For the text-containing cell, return its midpoint in (x, y) coordinate format. 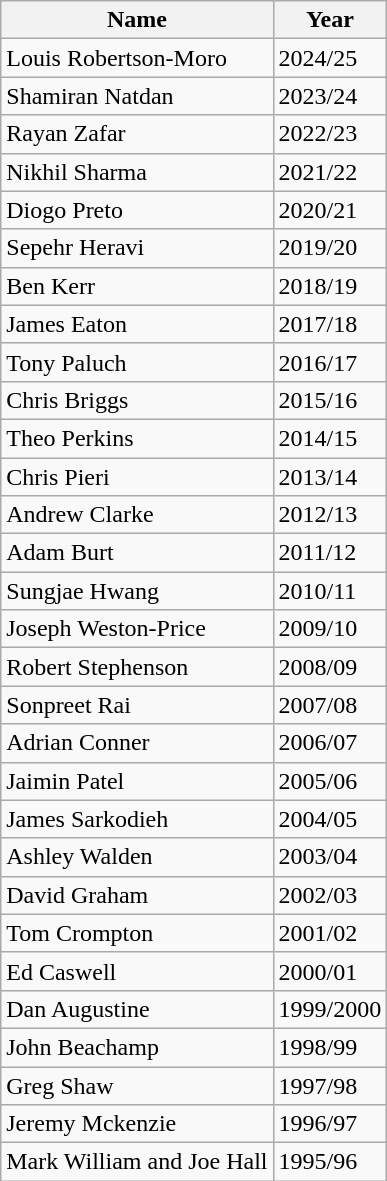
1998/99 (330, 1047)
Chris Briggs (137, 400)
2016/17 (330, 362)
2021/22 (330, 172)
2012/13 (330, 515)
2022/23 (330, 134)
2000/01 (330, 971)
Louis Robertson-Moro (137, 58)
2010/11 (330, 591)
Jaimin Patel (137, 781)
2001/02 (330, 933)
Tom Crompton (137, 933)
Rayan Zafar (137, 134)
Tony Paluch (137, 362)
2011/12 (330, 553)
Sonpreet Rai (137, 705)
Sungjae Hwang (137, 591)
Mark William and Joe Hall (137, 1162)
Year (330, 20)
2013/14 (330, 477)
2007/08 (330, 705)
Diogo Preto (137, 210)
2008/09 (330, 667)
2020/21 (330, 210)
2002/03 (330, 895)
2017/18 (330, 324)
Adam Burt (137, 553)
Theo Perkins (137, 438)
John Beachamp (137, 1047)
Robert Stephenson (137, 667)
James Sarkodieh (137, 819)
Name (137, 20)
Shamiran Natdan (137, 96)
Chris Pieri (137, 477)
Dan Augustine (137, 1009)
2003/04 (330, 857)
Ed Caswell (137, 971)
2006/07 (330, 743)
2024/25 (330, 58)
2023/24 (330, 96)
2015/16 (330, 400)
David Graham (137, 895)
Nikhil Sharma (137, 172)
2018/19 (330, 286)
Andrew Clarke (137, 515)
Jeremy Mckenzie (137, 1124)
2014/15 (330, 438)
1996/97 (330, 1124)
2004/05 (330, 819)
1995/96 (330, 1162)
Adrian Conner (137, 743)
2005/06 (330, 781)
Sepehr Heravi (137, 248)
Joseph Weston-Price (137, 629)
James Eaton (137, 324)
Greg Shaw (137, 1085)
2009/10 (330, 629)
Ashley Walden (137, 857)
1997/98 (330, 1085)
Ben Kerr (137, 286)
2019/20 (330, 248)
1999/2000 (330, 1009)
